Extract the [x, y] coordinate from the center of the cell holding the provided text.  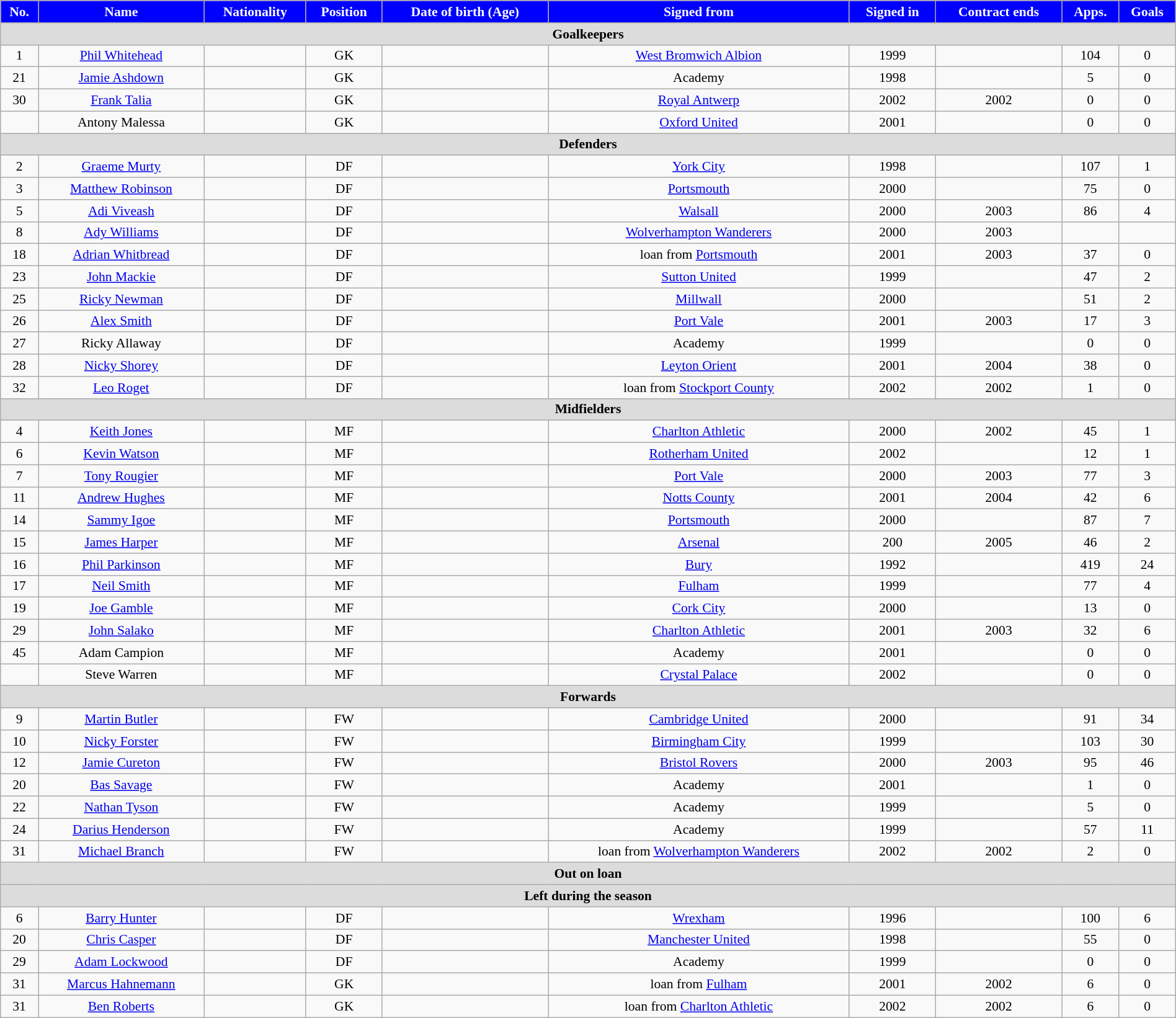
Goals [1147, 12]
1992 [892, 565]
John Salako [122, 631]
loan from Charlton Athletic [699, 1006]
Antony Malessa [122, 122]
Nicky Shorey [122, 365]
Phil Whitehead [122, 56]
42 [1090, 498]
13 [1090, 609]
Midfielders [588, 409]
47 [1090, 277]
Notts County [699, 498]
1996 [892, 918]
Ben Roberts [122, 1006]
200 [892, 542]
loan from Fulham [699, 985]
Wrexham [699, 918]
Crystal Palace [699, 675]
Ricky Newman [122, 299]
19 [20, 609]
2005 [999, 542]
Barry Hunter [122, 918]
26 [20, 321]
Adi Viveash [122, 211]
West Bromwich Albion [699, 56]
27 [20, 344]
8 [20, 233]
9 [20, 719]
Kevin Watson [122, 454]
Left during the season [588, 896]
22 [20, 808]
York City [699, 167]
51 [1090, 299]
15 [20, 542]
Cork City [699, 609]
23 [20, 277]
Matthew Robinson [122, 189]
Neil Smith [122, 586]
John Mackie [122, 277]
Martin Butler [122, 719]
Michael Branch [122, 852]
Leyton Orient [699, 365]
28 [20, 365]
Jamie Ashdown [122, 78]
18 [20, 255]
Cambridge United [699, 719]
37 [1090, 255]
Adrian Whitbread [122, 255]
Wolverhampton Wanderers [699, 233]
86 [1090, 211]
James Harper [122, 542]
Nationality [255, 12]
loan from Portsmouth [699, 255]
Bas Savage [122, 785]
No. [20, 12]
Bury [699, 565]
38 [1090, 365]
Andrew Hughes [122, 498]
Joe Gamble [122, 609]
Chris Casper [122, 940]
Contract ends [999, 12]
Sammy Igoe [122, 520]
21 [20, 78]
Steve Warren [122, 675]
Signed in [892, 12]
107 [1090, 167]
Ricky Allaway [122, 344]
25 [20, 299]
Adam Lockwood [122, 962]
loan from Wolverhampton Wanderers [699, 852]
Graeme Murty [122, 167]
Signed from [699, 12]
Forwards [588, 697]
Sutton United [699, 277]
Marcus Hahnemann [122, 985]
55 [1090, 940]
Millwall [699, 299]
Darius Henderson [122, 829]
Fulham [699, 586]
95 [1090, 763]
16 [20, 565]
Rotherham United [699, 454]
Nathan Tyson [122, 808]
Frank Talia [122, 100]
Adam Campion [122, 653]
Apps. [1090, 12]
10 [20, 741]
Tony Rougier [122, 476]
Leo Roget [122, 388]
Oxford United [699, 122]
Royal Antwerp [699, 100]
Jamie Cureton [122, 763]
Name [122, 12]
Manchester United [699, 940]
Goalkeepers [588, 34]
Nicky Forster [122, 741]
Ady Williams [122, 233]
Phil Parkinson [122, 565]
loan from Stockport County [699, 388]
87 [1090, 520]
34 [1147, 719]
Position [344, 12]
Walsall [699, 211]
103 [1090, 741]
Alex Smith [122, 321]
Keith Jones [122, 432]
Bristol Rovers [699, 763]
Date of birth (Age) [465, 12]
104 [1090, 56]
Defenders [588, 145]
14 [20, 520]
Birmingham City [699, 741]
91 [1090, 719]
75 [1090, 189]
100 [1090, 918]
Arsenal [699, 542]
57 [1090, 829]
419 [1090, 565]
Out on loan [588, 874]
